Scan for the cell matching the given text and deliver its [x, y] coordinate at center. 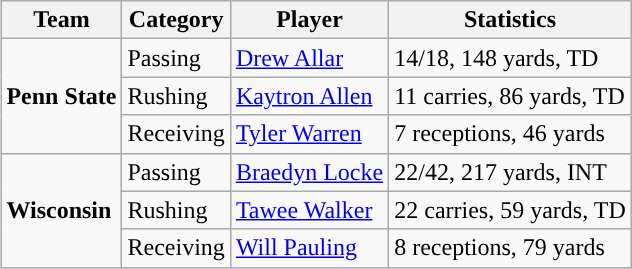
22/42, 217 yards, INT [510, 172]
Penn State [62, 96]
Braedyn Locke [309, 172]
Kaytron Allen [309, 96]
Category [176, 20]
8 receptions, 79 yards [510, 248]
Statistics [510, 20]
Wisconsin [62, 210]
Team [62, 20]
Drew Allar [309, 58]
14/18, 148 yards, TD [510, 58]
7 receptions, 46 yards [510, 134]
11 carries, 86 yards, TD [510, 96]
Tyler Warren [309, 134]
Will Pauling [309, 248]
Tawee Walker [309, 210]
22 carries, 59 yards, TD [510, 210]
Player [309, 20]
